Extract the (x, y) coordinate from the center of the cell holding the provided text.  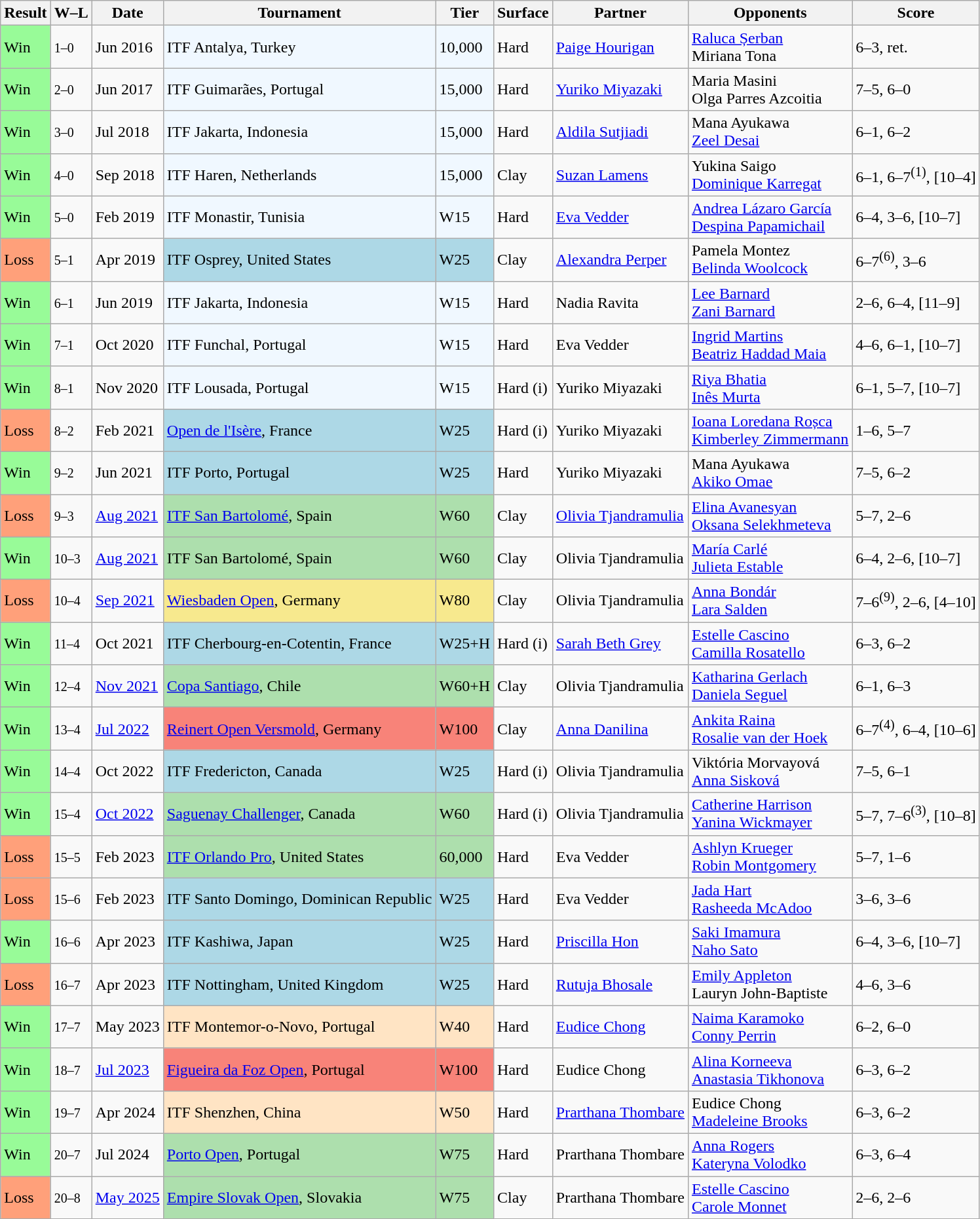
15–6 (71, 899)
6–1, 6–7(1), [10–4] (916, 174)
ITF Cherbourg-en-Cotentin, France (299, 643)
6–2, 6–0 (916, 1027)
6–7(6), 3–6 (916, 259)
8–1 (71, 388)
6–3, 6–4 (916, 1154)
5–7, 2–6 (916, 515)
16–7 (71, 984)
Feb 2021 (127, 430)
Jun 2021 (127, 473)
Oct 2021 (127, 643)
16–6 (71, 942)
6–4, 2–6, [10–7] (916, 558)
Elina Avanesyan Oksana Selekhmeteva (770, 515)
Saguenay Challenger, Canada (299, 814)
Anna Rogers Kateryna Volodko (770, 1154)
5–1 (71, 259)
W40 (465, 1027)
Mana Ayukawa Akiko Omae (770, 473)
Ashlyn Krueger Robin Montgomery (770, 857)
6–1, 6–2 (916, 132)
Score (916, 13)
Wiesbaden Open, Germany (299, 601)
Paige Hourigan (620, 47)
5–0 (71, 217)
6–1, 5–7, [10–7] (916, 388)
ITF Funchal, Portugal (299, 345)
ITF Monastir, Tunisia (299, 217)
11–4 (71, 643)
ITF Guimarães, Portugal (299, 89)
Katharina Gerlach Daniela Seguel (770, 686)
ITF Lousada, Portugal (299, 388)
10–4 (71, 601)
ITF Porto, Portugal (299, 473)
9–2 (71, 473)
Surface (523, 13)
ITF Santo Domingo, Dominican Republic (299, 899)
Jul 2018 (127, 132)
Empire Slovak Open, Slovakia (299, 1197)
15–5 (71, 857)
5–7, 1–6 (916, 857)
Nov 2021 (127, 686)
2–0 (71, 89)
Jul 2022 (127, 728)
May 2023 (127, 1027)
Eudice Chong Madeleine Brooks (770, 1112)
1–6, 5–7 (916, 430)
3–6, 3–6 (916, 899)
W60+H (465, 686)
Tournament (299, 13)
1–0 (71, 47)
7–6(9), 2–6, [4–10] (916, 601)
Jul 2024 (127, 1154)
6–3, ret. (916, 47)
10,000 (465, 47)
Sep 2018 (127, 174)
Saki Imamura Naho Sato (770, 942)
60,000 (465, 857)
ITF Haren, Netherlands (299, 174)
Yukina Saigo Dominique Karregat (770, 174)
Open de l'Isère, France (299, 430)
Estelle Cascino Carole Monnet (770, 1197)
W80 (465, 601)
Tier (465, 13)
ITF Montemor-o-Novo, Portugal (299, 1027)
ITF Nottingham, United Kingdom (299, 984)
Sep 2021 (127, 601)
6–1 (71, 303)
18–7 (71, 1069)
17–7 (71, 1027)
Maria Masini Olga Parres Azcoitia (770, 89)
7–5, 6–2 (916, 473)
Reinert Open Versmold, Germany (299, 728)
Catherine Harrison Yanina Wickmayer (770, 814)
Partner (620, 13)
Viktória Morvayová Anna Sisková (770, 772)
6–1, 6–3 (916, 686)
Emily Appleton Lauryn John-Baptiste (770, 984)
W50 (465, 1112)
Aldila Sutjiadi (620, 132)
2–6, 2–6 (916, 1197)
W25+H (465, 643)
Riya Bhatia Inês Murta (770, 388)
10–3 (71, 558)
4–0 (71, 174)
9–3 (71, 515)
Lee Barnard Zani Barnard (770, 303)
7–5, 6–1 (916, 772)
Anna Bondár Lara Salden (770, 601)
ITF Orlando Pro, United States (299, 857)
Alina Korneeva Anastasia Tikhonova (770, 1069)
Sarah Beth Grey (620, 643)
3–0 (71, 132)
Jun 2017 (127, 89)
14–4 (71, 772)
Apr 2019 (127, 259)
4–6, 3–6 (916, 984)
Mana Ayukawa Zeel Desai (770, 132)
Raluca Șerban Miriana Tona (770, 47)
7–5, 6–0 (916, 89)
ITF Fredericton, Canada (299, 772)
Result (26, 13)
Jun 2019 (127, 303)
May 2025 (127, 1197)
Apr 2024 (127, 1112)
Andrea Lázaro García Despina Papamichail (770, 217)
W–L (71, 13)
4–6, 6–1, [10–7] (916, 345)
Alexandra Perper (620, 259)
Ankita Raina Rosalie van der Hoek (770, 728)
Ioana Loredana Roșca Kimberley Zimmermann (770, 430)
20–8 (71, 1197)
Oct 2020 (127, 345)
Naima Karamoko Conny Perrin (770, 1027)
Suzan Lamens (620, 174)
2–6, 6–4, [11–9] (916, 303)
Copa Santiago, Chile (299, 686)
Estelle Cascino Camilla Rosatello (770, 643)
ITF Osprey, United States (299, 259)
Ingrid Martins Beatriz Haddad Maia (770, 345)
12–4 (71, 686)
ITF Shenzhen, China (299, 1112)
Pamela Montez Belinda Woolcock (770, 259)
20–7 (71, 1154)
Nov 2020 (127, 388)
Jul 2023 (127, 1069)
6–7(4), 6–4, [10–6] (916, 728)
Figueira da Foz Open, Portugal (299, 1069)
8–2 (71, 430)
ITF Kashiwa, Japan (299, 942)
María Carlé Julieta Estable (770, 558)
Rutuja Bhosale (620, 984)
ITF Antalya, Turkey (299, 47)
Porto Open, Portugal (299, 1154)
15–4 (71, 814)
5–7, 7–6(3), [10–8] (916, 814)
Date (127, 13)
Nadia Ravita (620, 303)
Opponents (770, 13)
Jada Hart Rasheeda McAdoo (770, 899)
19–7 (71, 1112)
Feb 2019 (127, 217)
Priscilla Hon (620, 942)
7–1 (71, 345)
Anna Danilina (620, 728)
Jun 2016 (127, 47)
13–4 (71, 728)
